Determine the [x, y] coordinate at the center of the cell enclosing the given text.  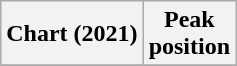
Peakposition [189, 34]
Chart (2021) [72, 34]
